From the cell containing the given text, extract its center point as [X, Y] coordinate. 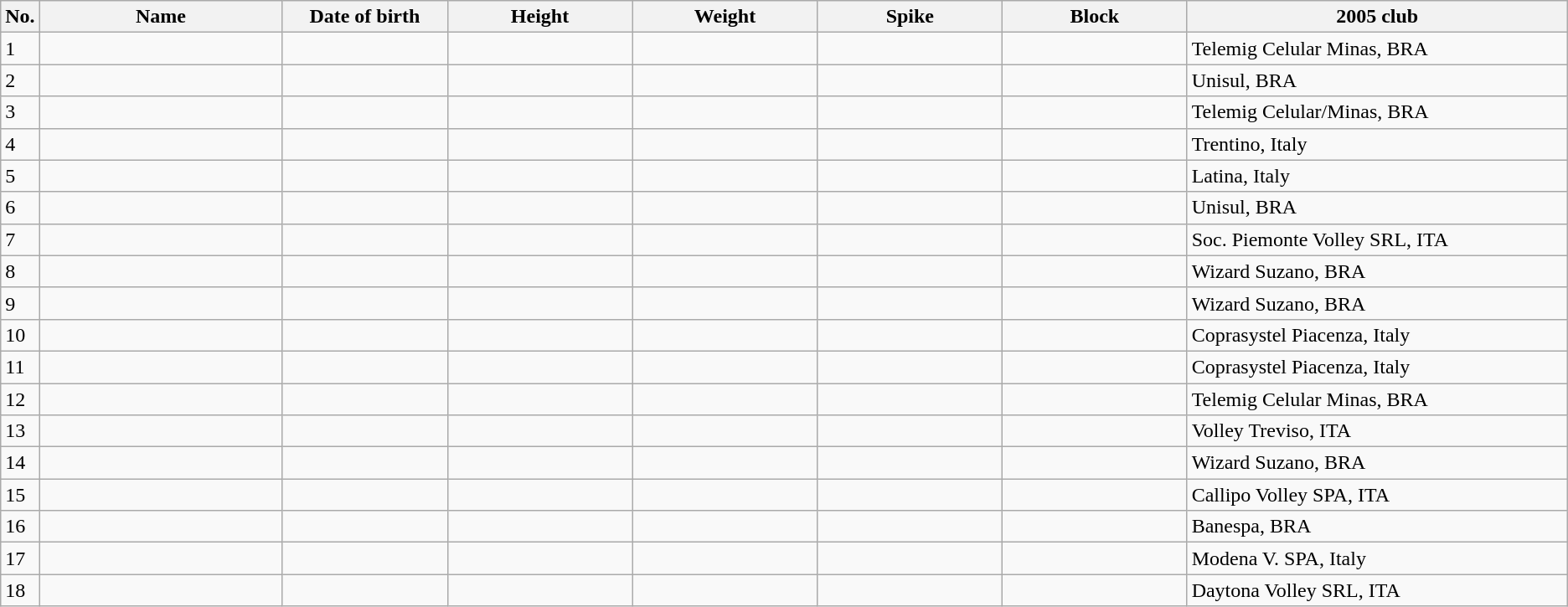
3 [20, 112]
9 [20, 303]
4 [20, 144]
Height [539, 17]
Spike [910, 17]
5 [20, 176]
10 [20, 335]
1 [20, 49]
Banespa, BRA [1377, 527]
16 [20, 527]
Volley Treviso, ITA [1377, 431]
6 [20, 208]
Soc. Piemonte Volley SRL, ITA [1377, 239]
Date of birth [365, 17]
No. [20, 17]
Latina, Italy [1377, 176]
12 [20, 399]
13 [20, 431]
Callipo Volley SPA, ITA [1377, 495]
Name [161, 17]
7 [20, 239]
Modena V. SPA, Italy [1377, 558]
Block [1096, 17]
8 [20, 271]
11 [20, 367]
15 [20, 495]
Weight [725, 17]
Telemig Celular/Minas, BRA [1377, 112]
17 [20, 558]
Trentino, Italy [1377, 144]
2 [20, 80]
Daytona Volley SRL, ITA [1377, 590]
2005 club [1377, 17]
18 [20, 590]
14 [20, 463]
